Return the (x, y) coordinate for the center point of the cell that contains the specified text.  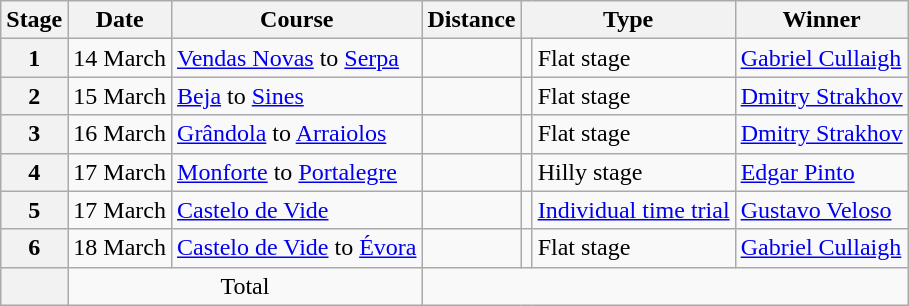
Course (297, 20)
15 March (120, 96)
Stage (34, 20)
4 (34, 172)
Vendas Novas to Serpa (297, 58)
Individual time trial (634, 210)
16 March (120, 134)
Beja to Sines (297, 96)
Grândola to Arraiolos (297, 134)
Castelo de Vide to Évora (297, 248)
5 (34, 210)
Date (120, 20)
Type (628, 20)
Hilly stage (634, 172)
Distance (472, 20)
Gustavo Veloso (822, 210)
18 March (120, 248)
1 (34, 58)
Castelo de Vide (297, 210)
2 (34, 96)
14 March (120, 58)
6 (34, 248)
Monforte to Portalegre (297, 172)
Edgar Pinto (822, 172)
Total (245, 286)
3 (34, 134)
Winner (822, 20)
